Return (X, Y) of the center of cell containing provided text 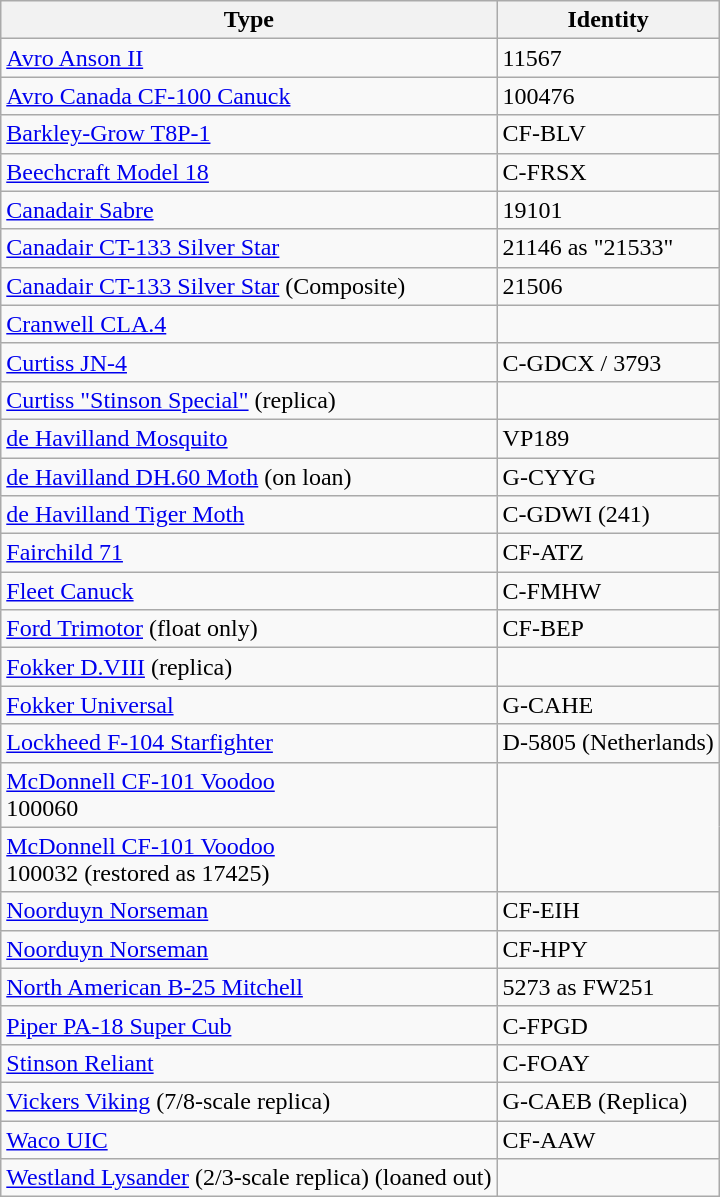
Fokker D.VIII (replica) (249, 667)
C-FOAY (608, 1063)
5273 as FW251 (608, 987)
CF-AAW (608, 1139)
G-CAEB (Replica) (608, 1101)
CF-EIH (608, 911)
C-GDCX / 3793 (608, 362)
Canadair CT-133 Silver Star (249, 248)
G-CYYG (608, 477)
Beechcraft Model 18 (249, 172)
C-FPGD (608, 1025)
Piper PA-18 Super Cub (249, 1025)
Canadair CT-133 Silver Star (Composite) (249, 286)
VP189 (608, 438)
Stinson Reliant (249, 1063)
Fairchild 71 (249, 553)
Lockheed F-104 Starfighter (249, 743)
Avro Anson II (249, 58)
C-GDWI (241) (608, 515)
de Havilland Tiger Moth (249, 515)
Vickers Viking (7/8-scale replica) (249, 1101)
CF-HPY (608, 949)
Curtiss JN-4 (249, 362)
Waco UIC (249, 1139)
19101 (608, 210)
21146 as "21533" (608, 248)
G-CAHE (608, 705)
100476 (608, 96)
11567 (608, 58)
CF-ATZ (608, 553)
McDonnell CF-101 Voodoo100032 (restored as 17425) (249, 860)
21506 (608, 286)
McDonnell CF-101 Voodoo100060 (249, 794)
de Havilland DH.60 Moth (on loan) (249, 477)
D-5805 (Netherlands) (608, 743)
CF-BEP (608, 629)
CF-BLV (608, 134)
Ford Trimotor (float only) (249, 629)
Curtiss "Stinson Special" (replica) (249, 400)
Westland Lysander (2/3-scale replica) (loaned out) (249, 1178)
de Havilland Mosquito (249, 438)
Identity (608, 20)
Cranwell CLA.4 (249, 324)
Fleet Canuck (249, 591)
Canadair Sabre (249, 210)
Avro Canada CF-100 Canuck (249, 96)
Type (249, 20)
Barkley-Grow T8P-1 (249, 134)
North American B-25 Mitchell (249, 987)
C-FRSX (608, 172)
C-FMHW (608, 591)
Fokker Universal (249, 705)
